Output the [X, Y] coordinate of the center of the cell containing the given text.  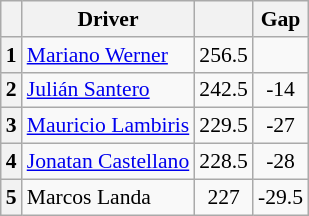
5 [12, 197]
Jonatan Castellano [108, 162]
Gap [280, 19]
-29.5 [280, 197]
242.5 [224, 90]
-14 [280, 90]
Mariano Werner [108, 55]
227 [224, 197]
4 [12, 162]
Julián Santero [108, 90]
Marcos Landa [108, 197]
Driver [108, 19]
1 [12, 55]
3 [12, 126]
2 [12, 90]
-28 [280, 162]
228.5 [224, 162]
229.5 [224, 126]
256.5 [224, 55]
-27 [280, 126]
Mauricio Lambiris [108, 126]
